Scan for the cell matching the given text and deliver its [x, y] coordinate at center. 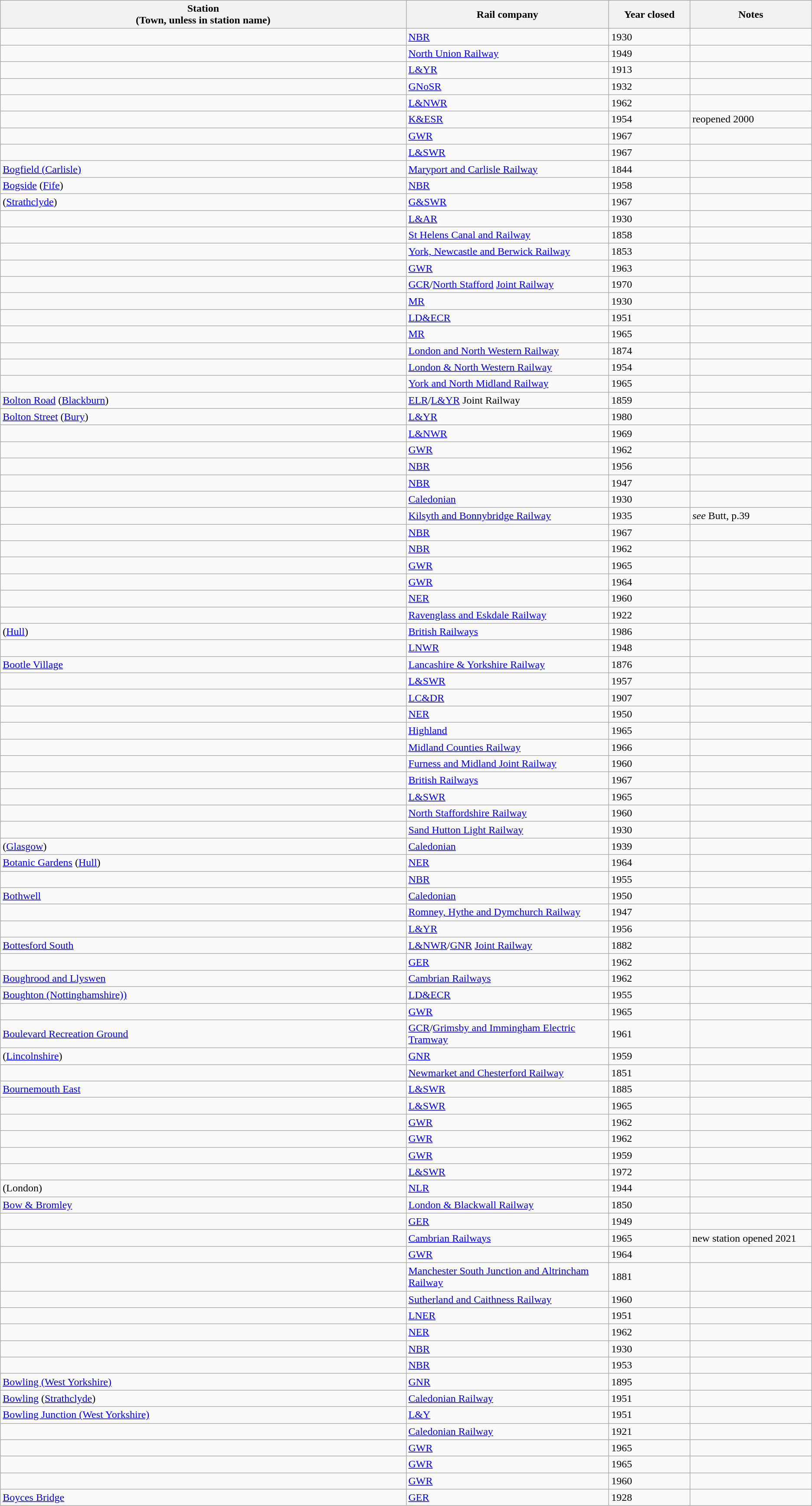
1895 [650, 1382]
Bothwell [203, 896]
1963 [650, 268]
1986 [650, 631]
Year closed [650, 15]
1980 [650, 417]
NLR [507, 1188]
1935 [650, 516]
Bowling (West Yorkshire) [203, 1382]
Manchester South Junction and Altrincham Railway [507, 1277]
Bolton Road (Blackburn) [203, 400]
1858 [650, 235]
Furness and Midland Joint Railway [507, 764]
(Glasgow) [203, 846]
see Butt, p.39 [751, 516]
Boughrood and Llyswen [203, 978]
GCR/North Stafford Joint Railway [507, 285]
Newmarket and Chesterford Railway [507, 1073]
London & North Western Railway [507, 367]
1961 [650, 1034]
L&Y [507, 1415]
LNER [507, 1316]
1859 [650, 400]
Kilsyth and Bonnybridge Railway [507, 516]
Boyces Bridge [203, 1497]
Bogside (Fife) [203, 185]
St Helens Canal and Railway [507, 235]
1944 [650, 1188]
1939 [650, 846]
London and North Western Railway [507, 351]
Bow & Bromley [203, 1205]
York, Newcastle and Berwick Railway [507, 252]
1953 [650, 1365]
Botanic Gardens (Hull) [203, 863]
Bottesford South [203, 945]
Rail company [507, 15]
Lancashire & Yorkshire Railway [507, 664]
LC&DR [507, 697]
Bournemouth East [203, 1089]
North Union Railway [507, 53]
1922 [650, 615]
Maryport and Carlisle Railway [507, 169]
Bolton Street (Bury) [203, 417]
1876 [650, 664]
LNWR [507, 648]
new station opened 2021 [751, 1238]
G&SWR [507, 202]
Bowling Junction (West Yorkshire) [203, 1415]
(London) [203, 1188]
Bowling (Strathclyde) [203, 1398]
Sutherland and Caithness Railway [507, 1299]
Boughton (Nottinghamshire)) [203, 995]
L&AR [507, 218]
1907 [650, 697]
Bogfield (Carlisle) [203, 169]
1913 [650, 70]
(Hull) [203, 631]
1921 [650, 1431]
1932 [650, 86]
1928 [650, 1497]
Sand Hutton Light Railway [507, 830]
York and North Midland Railway [507, 384]
Midland Counties Railway [507, 747]
(Strathclyde) [203, 202]
ELR/L&YR Joint Railway [507, 400]
1972 [650, 1172]
1948 [650, 648]
1970 [650, 285]
1874 [650, 351]
GNoSR [507, 86]
1969 [650, 433]
Notes [751, 15]
Ravenglass and Eskdale Railway [507, 615]
K&ESR [507, 119]
1844 [650, 169]
Romney, Hythe and Dymchurch Railway [507, 912]
1958 [650, 185]
London & Blackwall Railway [507, 1205]
reopened 2000 [751, 119]
Boulevard Recreation Ground [203, 1034]
1881 [650, 1277]
1882 [650, 945]
Highland [507, 730]
1850 [650, 1205]
Bootle Village [203, 664]
Station(Town, unless in station name) [203, 15]
1885 [650, 1089]
(Lincolnshire) [203, 1056]
GCR/Grimsby and Immingham Electric Tramway [507, 1034]
1853 [650, 252]
1851 [650, 1073]
1966 [650, 747]
L&NWR/GNR Joint Railway [507, 945]
North Staffordshire Railway [507, 813]
1957 [650, 681]
